Return (x, y) of the center of cell containing provided text 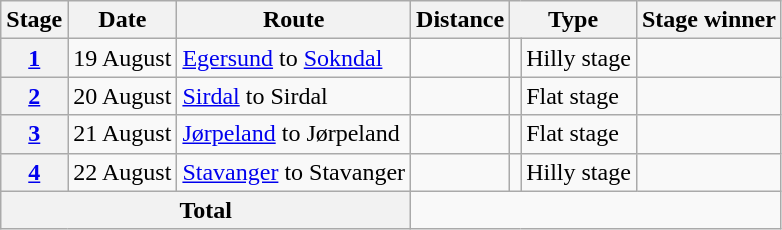
22 August (122, 172)
1 (34, 58)
Egersund to Sokndal (294, 58)
Sirdal to Sirdal (294, 96)
20 August (122, 96)
3 (34, 134)
Type (574, 20)
Jørpeland to Jørpeland (294, 134)
Distance (460, 20)
19 August (122, 58)
21 August (122, 134)
Stage (34, 20)
Date (122, 20)
Total (206, 210)
Stage winner (708, 20)
2 (34, 96)
4 (34, 172)
Route (294, 20)
Stavanger to Stavanger (294, 172)
